Capture the cell that displays the provided text and extract its [X, Y] central coordinate. 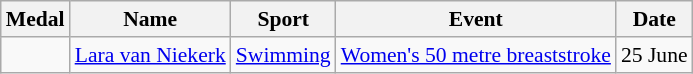
Sport [284, 19]
Date [654, 19]
Swimming [284, 55]
Event [476, 19]
25 June [654, 55]
Name [150, 19]
Women's 50 metre breaststroke [476, 55]
Lara van Niekerk [150, 55]
Medal [36, 19]
